Extract the (X, Y) coordinate from the center of the cell holding the provided text.  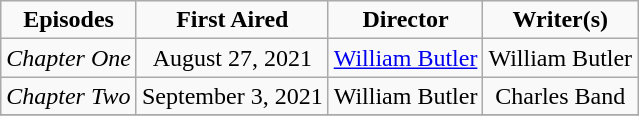
August 27, 2021 (232, 58)
Chapter One (69, 58)
Writer(s) (560, 20)
Director (406, 20)
Charles Band (560, 96)
Episodes (69, 20)
Chapter Two (69, 96)
First Aired (232, 20)
September 3, 2021 (232, 96)
